For the text-containing cell, return its midpoint in [x, y] coordinate format. 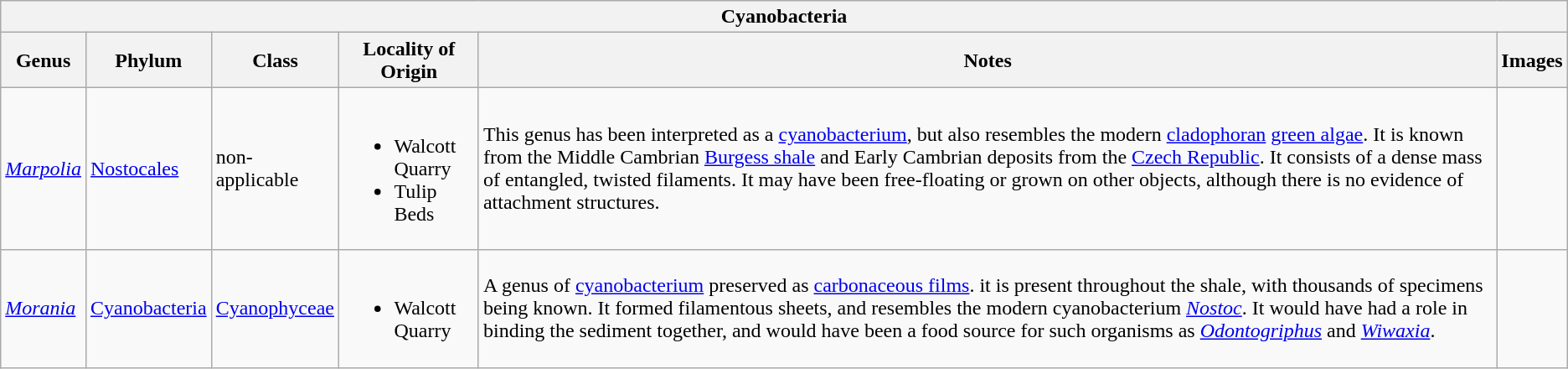
Nostocales [148, 169]
Cyanophyceae [275, 309]
Walcott QuarryTulip Beds [409, 169]
Class [275, 60]
Images [1532, 60]
Genus [44, 60]
Walcott Quarry [409, 309]
Phylum [148, 60]
Locality of Origin [409, 60]
non-applicable [275, 169]
Marpolia [44, 169]
Notes [987, 60]
Morania [44, 309]
